Determine the [x, y] coordinate at the center of the cell enclosing the given text.  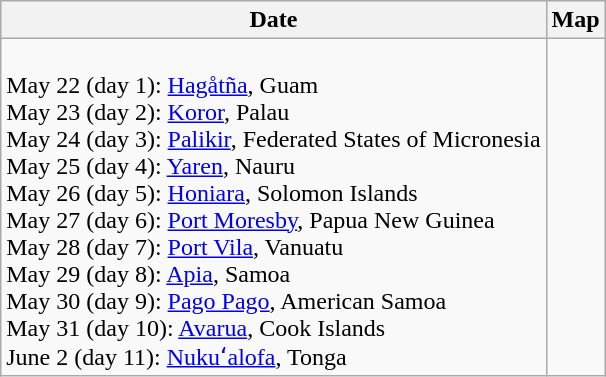
Date [274, 20]
Map [576, 20]
